Pinpoint the cell where the given text exists, returning its (x, y) midpoint coordinate. 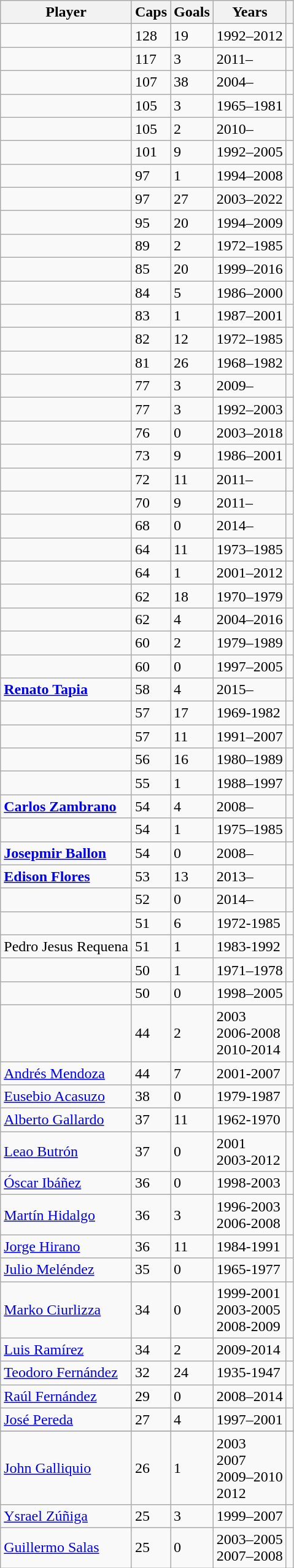
1992–2012 (249, 36)
1965–1981 (249, 106)
16 (192, 760)
19 (192, 36)
Julio Meléndez (66, 1270)
13 (192, 876)
1998–2005 (249, 993)
Alberto Gallardo (66, 1120)
1984-1991 (249, 1246)
101 (151, 152)
1986–2000 (249, 293)
2003 2007 2009–2010 2012 (249, 1468)
83 (151, 316)
1972-1985 (249, 923)
128 (151, 36)
1969-1982 (249, 713)
José Pereda (66, 1419)
1971–1978 (249, 970)
1994–2008 (249, 176)
32 (151, 1373)
6 (192, 923)
17 (192, 713)
117 (151, 59)
82 (151, 339)
Luis Ramírez (66, 1350)
1988–1997 (249, 783)
35 (151, 1270)
56 (151, 760)
Raúl Fernández (66, 1396)
1973–1985 (249, 549)
107 (151, 82)
85 (151, 269)
2003 2006-2008 2010-2014 (249, 1033)
1996-2003 2006-2008 (249, 1215)
Ysrael Zúñiga (66, 1516)
58 (151, 690)
2004–2016 (249, 619)
Goals (192, 12)
Jorge Hirano (66, 1246)
1980–1989 (249, 760)
89 (151, 245)
Carlos Zambrano (66, 806)
95 (151, 222)
72 (151, 479)
24 (192, 1373)
84 (151, 293)
12 (192, 339)
1997–2005 (249, 666)
2003–2018 (249, 433)
Teodoro Fernández (66, 1373)
2013– (249, 876)
68 (151, 526)
Guillermo Salas (66, 1548)
Pedro Jesus Requena (66, 946)
1991–2007 (249, 736)
1979–1989 (249, 643)
2003–2005 2007–2008 (249, 1548)
1999-2001 2003-2005 2008-2009 (249, 1310)
Caps (151, 12)
1999–2016 (249, 269)
81 (151, 363)
52 (151, 900)
1970–1979 (249, 596)
2001 2003-2012 (249, 1151)
1987–2001 (249, 316)
1979-1987 (249, 1097)
Player (66, 12)
70 (151, 503)
2009– (249, 386)
Óscar Ibáñez (66, 1183)
Martín Hidalgo (66, 1215)
1962-1970 (249, 1120)
18 (192, 596)
Marko Ciurlizza (66, 1310)
Eusebio Acasuzo (66, 1097)
2015– (249, 690)
John Galliquio (66, 1468)
1998-2003 (249, 1183)
2003–2022 (249, 199)
29 (151, 1396)
1986–2001 (249, 456)
2004– (249, 82)
Josepmir Ballon (66, 853)
7 (192, 1073)
2009-2014 (249, 1350)
2008–2014 (249, 1396)
76 (151, 433)
55 (151, 783)
1997–2001 (249, 1419)
1992–2005 (249, 152)
Andrés Mendoza (66, 1073)
1935-1947 (249, 1373)
1999–2007 (249, 1516)
1994–2009 (249, 222)
5 (192, 293)
2001–2012 (249, 573)
Edison Flores (66, 876)
1965-1977 (249, 1270)
1983-1992 (249, 946)
1975–1985 (249, 830)
1968–1982 (249, 363)
1992–2003 (249, 409)
Years (249, 12)
2010– (249, 129)
Renato Tapia (66, 690)
73 (151, 456)
Leao Butrón (66, 1151)
53 (151, 876)
2001-2007 (249, 1073)
